Capture the cell that displays the provided text and extract its [x, y] central coordinate. 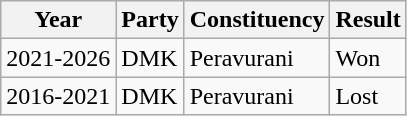
Year [58, 20]
Lost [368, 96]
2021-2026 [58, 58]
2016-2021 [58, 96]
Result [368, 20]
Won [368, 58]
Constituency [257, 20]
Party [150, 20]
